Return (X, Y) of the center of cell containing provided text 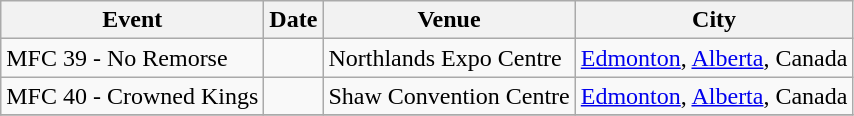
Northlands Expo Centre (449, 58)
Shaw Convention Centre (449, 96)
MFC 39 - No Remorse (132, 58)
City (714, 20)
Venue (449, 20)
Event (132, 20)
MFC 40 - Crowned Kings (132, 96)
Date (294, 20)
